Return the [x, y] coordinate for the center point of the cell that contains the specified text.  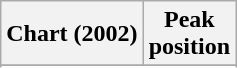
Peakposition [189, 34]
Chart (2002) [72, 34]
